Identify which cell holds the provided text, then report its [X, Y] central coordinate. 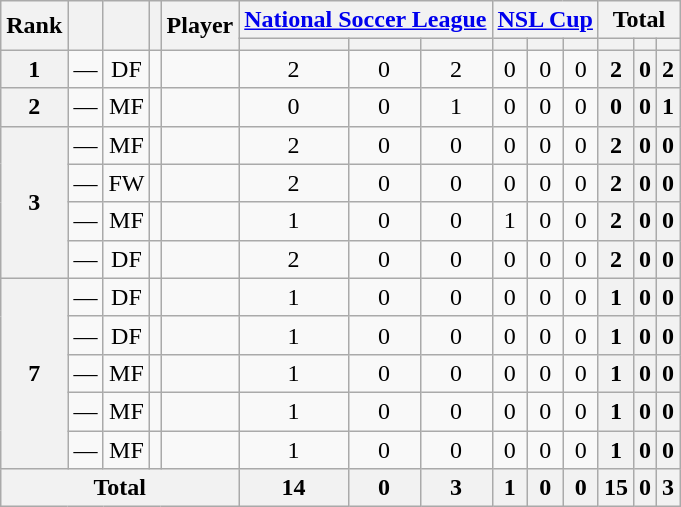
NSL Cup [545, 20]
Player [200, 26]
Rank [34, 26]
14 [294, 488]
National Soccer League [366, 20]
7 [34, 373]
FW [126, 183]
15 [616, 488]
